Return (X, Y) of the center of cell containing provided text 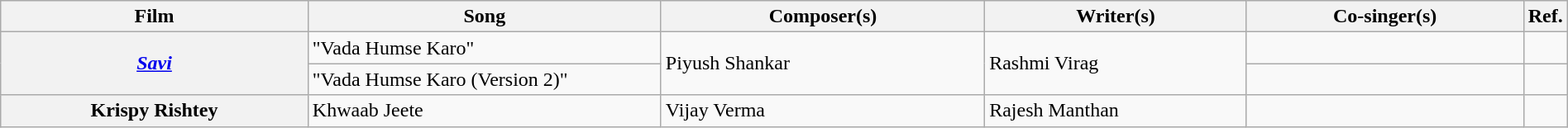
Krispy Rishtey (155, 111)
Ref. (1545, 17)
Khwaab Jeete (485, 111)
Co-singer(s) (1384, 17)
Song (485, 17)
Piyush Shankar (822, 64)
Rashmi Virag (1116, 64)
Vijay Verma (822, 111)
"Vada Humse Karo (Version 2)" (485, 79)
Savi (155, 64)
Composer(s) (822, 17)
"Vada Humse Karo" (485, 48)
Film (155, 17)
Rajesh Manthan (1116, 111)
Writer(s) (1116, 17)
